For the text-containing cell, return its midpoint in [x, y] coordinate format. 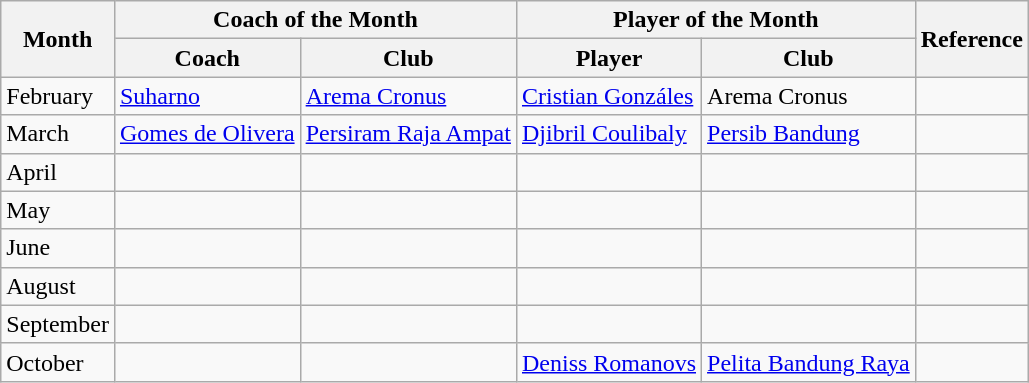
Suharno [207, 96]
Pelita Bandung Raya [809, 362]
Coach of the Month [315, 20]
Djibril Coulibaly [608, 134]
Month [58, 39]
Gomes de Olivera [207, 134]
Persiram Raja Ampat [408, 134]
Reference [972, 39]
February [58, 96]
March [58, 134]
September [58, 324]
May [58, 210]
Cristian Gonzáles [608, 96]
April [58, 172]
Coach [207, 58]
Persib Bandung [809, 134]
Deniss Romanovs [608, 362]
August [58, 286]
June [58, 248]
October [58, 362]
Player [608, 58]
Player of the Month [716, 20]
